Find where the given text appears and provide that cell's center as [x, y] coordinate. 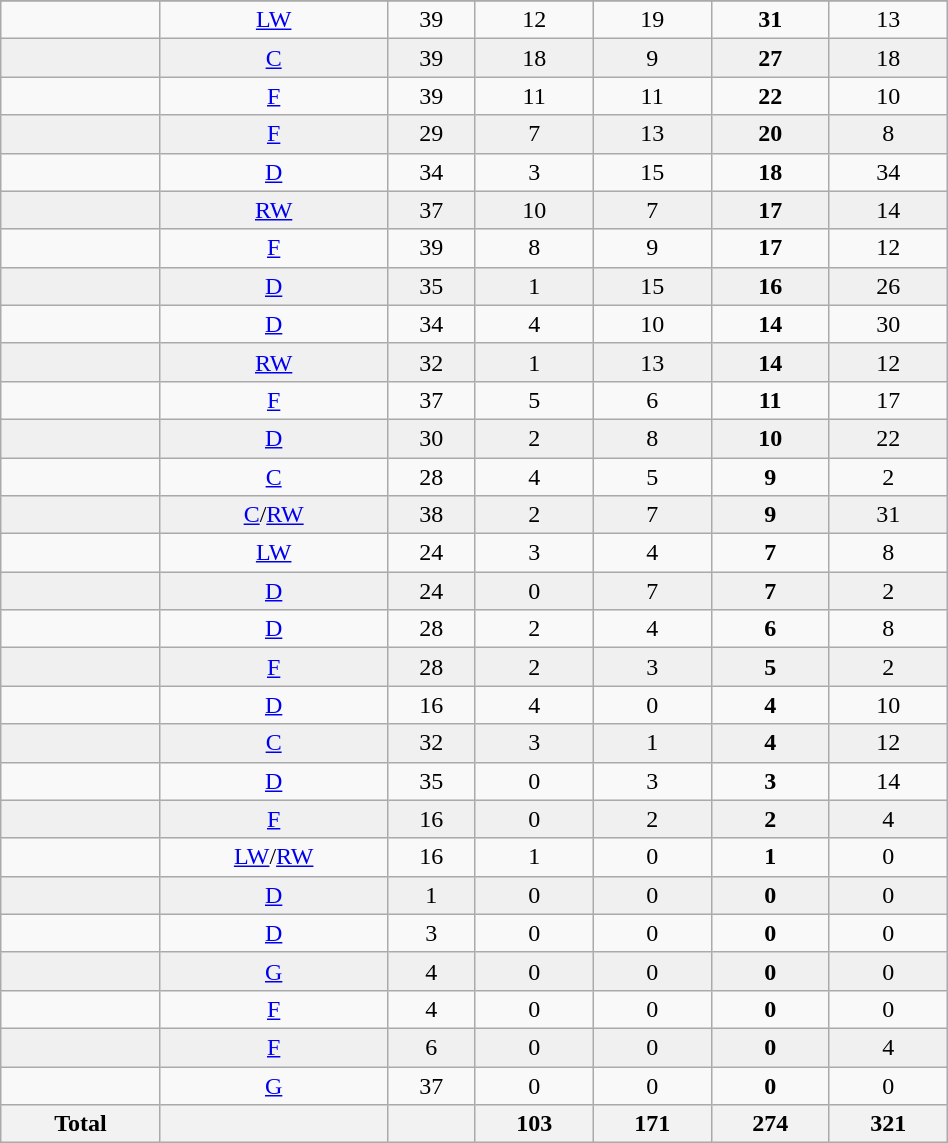
321 [888, 1124]
19 [652, 20]
C/RW [274, 515]
29 [431, 134]
171 [652, 1124]
103 [534, 1124]
LW/RW [274, 857]
20 [770, 134]
274 [770, 1124]
26 [888, 286]
27 [770, 58]
Total [80, 1124]
38 [431, 515]
